Return the (x, y) coordinate for the center point of the cell that contains the specified text.  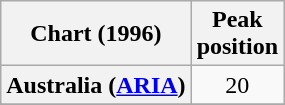
Australia (ARIA) (96, 85)
Chart (1996) (96, 34)
20 (237, 85)
Peakposition (237, 34)
